Provide the (x, y) coordinate of the cell's center where the given text is located.  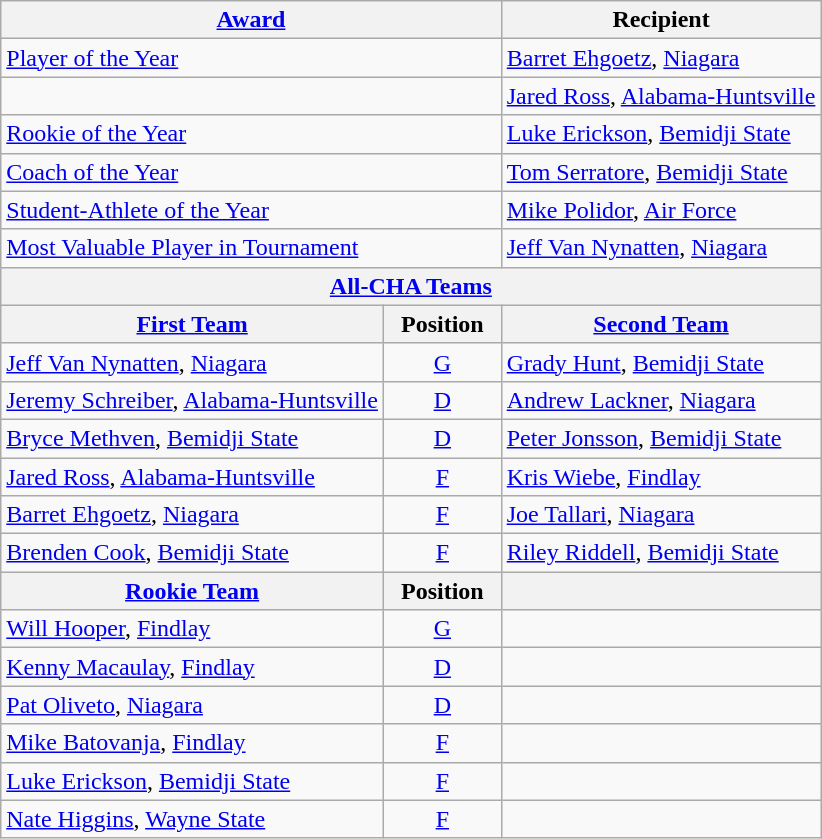
First Team (192, 324)
Nate Higgins, Wayne State (192, 819)
Kenny Macaulay, Findlay (192, 667)
Jeremy Schreiber, Alabama-Huntsville (192, 400)
Coach of the Year (251, 172)
Mike Polidor, Air Force (661, 210)
Rookie Team (192, 591)
Second Team (661, 324)
Pat Oliveto, Niagara (192, 705)
Tom Serratore, Bemidji State (661, 172)
Award (251, 20)
Kris Wiebe, Findlay (661, 477)
Will Hooper, Findlay (192, 629)
All-CHA Teams (411, 286)
Peter Jonsson, Bemidji State (661, 438)
Rookie of the Year (251, 134)
Joe Tallari, Niagara (661, 515)
Player of the Year (251, 58)
Andrew Lackner, Niagara (661, 400)
Grady Hunt, Bemidji State (661, 362)
Brenden Cook, Bemidji State (192, 553)
Mike Batovanja, Findlay (192, 743)
Bryce Methven, Bemidji State (192, 438)
Recipient (661, 20)
Student-Athlete of the Year (251, 210)
Most Valuable Player in Tournament (251, 248)
Riley Riddell, Bemidji State (661, 553)
